Find where the given text appears and provide that cell's center as [X, Y] coordinate. 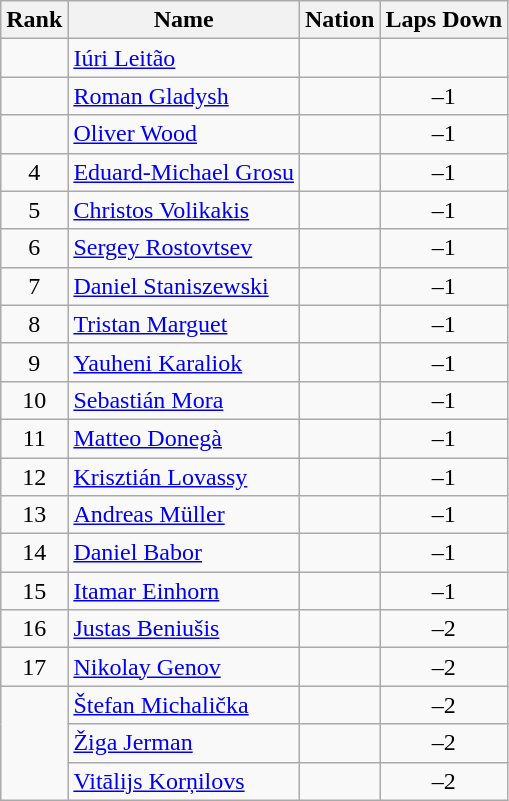
Matteo Donegà [184, 438]
Andreas Müller [184, 515]
Štefan Michalička [184, 705]
12 [34, 477]
Daniel Staniszewski [184, 286]
10 [34, 400]
Žiga Jerman [184, 743]
7 [34, 286]
Vitālijs Korņilovs [184, 781]
Sebastián Mora [184, 400]
Christos Volikakis [184, 210]
6 [34, 248]
11 [34, 438]
Sergey Rostovtsev [184, 248]
8 [34, 324]
Itamar Einhorn [184, 591]
4 [34, 172]
Rank [34, 20]
Justas Beniušis [184, 629]
17 [34, 667]
Name [184, 20]
Iúri Leitão [184, 58]
Laps Down [444, 20]
Daniel Babor [184, 553]
Nikolay Genov [184, 667]
5 [34, 210]
Yauheni Karaliok [184, 362]
Tristan Marguet [184, 324]
Nation [340, 20]
Roman Gladysh [184, 96]
Krisztián Lovassy [184, 477]
Oliver Wood [184, 134]
14 [34, 553]
16 [34, 629]
13 [34, 515]
15 [34, 591]
Eduard-Michael Grosu [184, 172]
9 [34, 362]
